Search for the cell housing the specified text and yield its [X, Y] center coordinate. 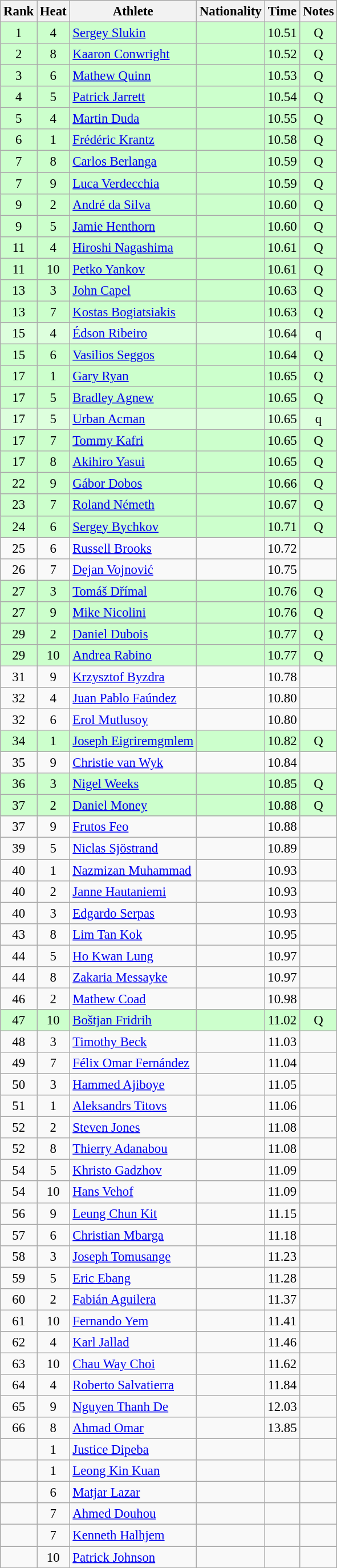
Nigel Weeks [133, 784]
25 [19, 548]
22 [19, 484]
Édson Ribeiro [133, 333]
Steven Jones [133, 1128]
Kenneth Halhjem [133, 1535]
Christie van Wyk [133, 763]
Heat [54, 11]
Frédéric Krantz [133, 140]
10.95 [282, 934]
Ahmed Douhou [133, 1514]
13.85 [282, 1428]
Edgardo Serpas [133, 913]
39 [19, 849]
Patrick Johnson [133, 1557]
Jamie Henthorn [133, 226]
Nationality [230, 11]
11.23 [282, 1256]
Leong Kin Kuan [133, 1471]
Vasilios Seggos [133, 355]
24 [19, 526]
23 [19, 505]
John Capel [133, 291]
Thierry Adanabou [133, 1149]
48 [19, 1042]
Chau Way Choi [133, 1364]
Gary Ryan [133, 376]
Karl Jallad [133, 1342]
10.89 [282, 849]
Notes [318, 11]
Niclas Sjöstrand [133, 849]
Rank [19, 11]
11.62 [282, 1364]
11.84 [282, 1385]
56 [19, 1213]
Christian Mbarga [133, 1235]
10.53 [282, 76]
10.66 [282, 484]
Ahmad Omar [133, 1428]
58 [19, 1256]
Timothy Beck [133, 1042]
Tomáš Dřímal [133, 591]
Russell Brooks [133, 548]
Leung Chun Kit [133, 1213]
10.82 [282, 741]
65 [19, 1407]
Sergey Slukin [133, 33]
10.85 [282, 784]
Kostas Bogiatsiakis [133, 312]
59 [19, 1278]
Félix Omar Fernández [133, 1063]
Akihiro Yasui [133, 462]
Boštjan Fridrih [133, 1020]
10.55 [282, 119]
Bradley Agnew [133, 398]
50 [19, 1085]
Daniel Dubois [133, 634]
Matjar Lazar [133, 1493]
Andrea Rabino [133, 656]
12.03 [282, 1407]
66 [19, 1428]
11.41 [282, 1321]
46 [19, 999]
61 [19, 1321]
Hans Vehof [133, 1192]
60 [19, 1300]
Luca Verdecchia [133, 183]
Sergey Bychkov [133, 526]
63 [19, 1364]
Nguyen Thanh De [133, 1407]
Mathew Coad [133, 999]
11.15 [282, 1213]
62 [19, 1342]
11.05 [282, 1085]
Krzysztof Byzdra [133, 677]
Roland Németh [133, 505]
11.18 [282, 1235]
10.98 [282, 999]
11.37 [282, 1300]
Janne Hautaniemi [133, 891]
Fabián Aguilera [133, 1300]
10.84 [282, 763]
Khristo Gadzhov [133, 1171]
Dejan Vojnović [133, 569]
Roberto Salvatierra [133, 1385]
49 [19, 1063]
31 [19, 677]
36 [19, 784]
43 [19, 934]
Hammed Ajiboye [133, 1085]
Zakaria Messayke [133, 978]
Juan Pablo Faúndez [133, 698]
Frutos Feo [133, 827]
Lim Tan Kok [133, 934]
10.72 [282, 548]
10.67 [282, 505]
57 [19, 1235]
11.28 [282, 1278]
Eric Ebang [133, 1278]
47 [19, 1020]
11.04 [282, 1063]
Kaaron Conwright [133, 54]
Carlos Berlanga [133, 162]
10.71 [282, 526]
Joseph Tomusange [133, 1256]
Martin Duda [133, 119]
Fernando Yem [133, 1321]
11.06 [282, 1106]
Joseph Eigriremgmlem [133, 741]
Tommy Kafri [133, 441]
10.51 [282, 33]
35 [19, 763]
Time [282, 11]
11.03 [282, 1042]
Urban Acman [133, 419]
34 [19, 741]
Daniel Money [133, 806]
26 [19, 569]
Gábor Dobos [133, 484]
Justice Dipeba [133, 1450]
Ho Kwan Lung [133, 956]
10.58 [282, 140]
André da Silva [133, 204]
Erol Mutlusoy [133, 720]
11.46 [282, 1342]
51 [19, 1106]
Petko Yankov [133, 269]
10.78 [282, 677]
Aleksandrs Titovs [133, 1106]
10.54 [282, 97]
Athlete [133, 11]
64 [19, 1385]
10.52 [282, 54]
11.02 [282, 1020]
Nazmizan Muhammad [133, 870]
Hiroshi Nagashima [133, 247]
10.75 [282, 569]
Mike Nicolini [133, 613]
Mathew Quinn [133, 76]
Patrick Jarrett [133, 97]
